Return [x, y] of the center of cell containing provided text 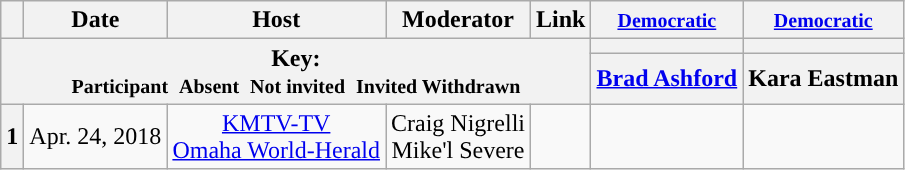
1 [12, 136]
Kara Eastman [824, 78]
Key: Participant Absent Not invited Invited Withdrawn [296, 72]
Craig NigrelliMike'l Severe [458, 136]
Host [276, 20]
KMTV-TVOmaha World-Herald [276, 136]
Date [96, 20]
Link [561, 20]
Moderator [458, 20]
Brad Ashford [667, 78]
Apr. 24, 2018 [96, 136]
